Scan for the cell matching the given text and deliver its (x, y) coordinate at center. 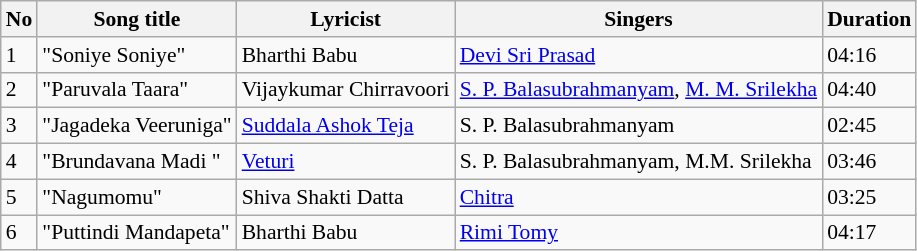
3 (20, 126)
1 (20, 55)
"Puttindi Mandapeta" (136, 233)
Vijaykumar Chirravoori (346, 90)
Suddala Ashok Teja (346, 126)
"Brundavana Madi " (136, 162)
Lyricist (346, 19)
4 (20, 162)
Rimi Tomy (639, 233)
03:25 (869, 197)
Devi Sri Prasad (639, 55)
"Nagumomu" (136, 197)
03:46 (869, 162)
S. P. Balasubrahmanyam, M.M. Srilekha (639, 162)
"Jagadeka Veeruniga" (136, 126)
Chitra (639, 197)
2 (20, 90)
No (20, 19)
Duration (869, 19)
S. P. Balasubrahmanyam, M. M. Srilekha (639, 90)
5 (20, 197)
6 (20, 233)
02:45 (869, 126)
04:40 (869, 90)
S. P. Balasubrahmanyam (639, 126)
Song title (136, 19)
Veturi (346, 162)
"Paruvala Taara" (136, 90)
04:16 (869, 55)
Singers (639, 19)
"Soniye Soniye" (136, 55)
Shiva Shakti Datta (346, 197)
04:17 (869, 233)
